Search for the cell housing the specified text and yield its (x, y) center coordinate. 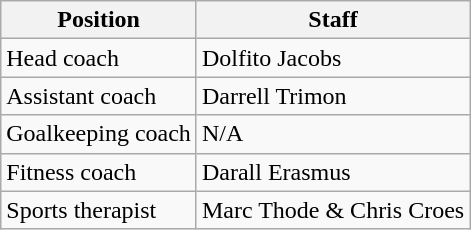
Assistant coach (99, 96)
Head coach (99, 58)
Darall Erasmus (332, 172)
Position (99, 20)
Staff (332, 20)
Marc Thode & Chris Croes (332, 210)
Goalkeeping coach (99, 134)
Dolfito Jacobs (332, 58)
Fitness coach (99, 172)
Darrell Trimon (332, 96)
Sports therapist (99, 210)
N/A (332, 134)
